Detect which cell encompasses the target text, then output its (X, Y) center coordinate. 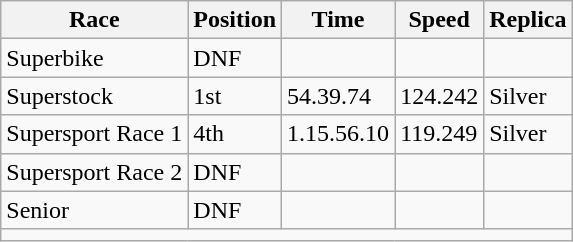
Replica (528, 20)
54.39.74 (338, 96)
119.249 (440, 134)
Time (338, 20)
Position (235, 20)
Speed (440, 20)
Superstock (94, 96)
Supersport Race 1 (94, 134)
Superbike (94, 58)
4th (235, 134)
1st (235, 96)
Supersport Race 2 (94, 172)
Race (94, 20)
Senior (94, 210)
124.242 (440, 96)
1.15.56.10 (338, 134)
